Provide the [x, y] coordinate of the cell's center where the given text is located.  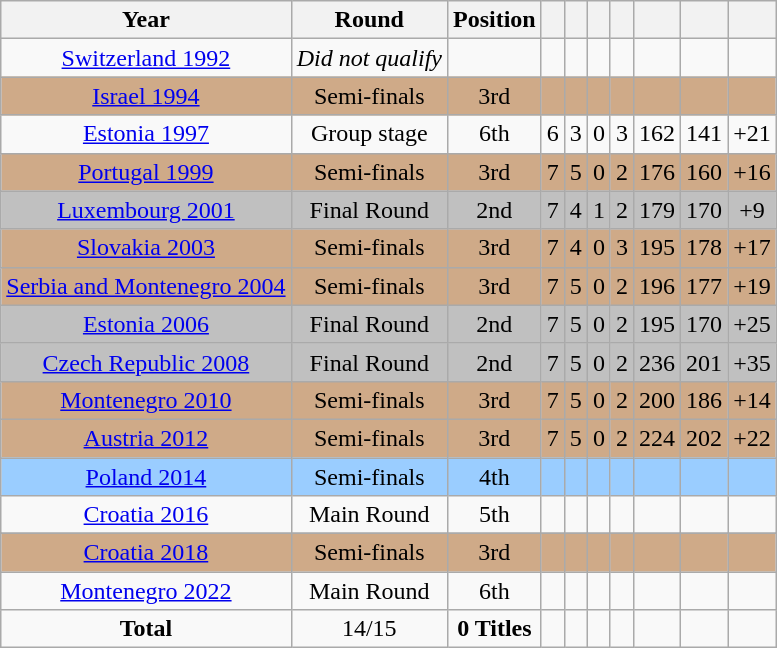
160 [704, 172]
Croatia 2018 [146, 553]
196 [656, 286]
Round [369, 20]
Poland 2014 [146, 477]
+16 [752, 172]
1 [598, 210]
Austria 2012 [146, 438]
6 [552, 134]
0 Titles [494, 629]
14/15 [369, 629]
Portugal 1999 [146, 172]
200 [656, 400]
224 [656, 438]
Did not qualify [369, 58]
Luxembourg 2001 [146, 210]
178 [704, 248]
Montenegro 2010 [146, 400]
Israel 1994 [146, 96]
Czech Republic 2008 [146, 362]
Serbia and Montenegro 2004 [146, 286]
186 [704, 400]
202 [704, 438]
Slovakia 2003 [146, 248]
Year [146, 20]
Montenegro 2022 [146, 591]
+35 [752, 362]
+22 [752, 438]
201 [704, 362]
179 [656, 210]
Croatia 2016 [146, 515]
162 [656, 134]
Switzerland 1992 [146, 58]
176 [656, 172]
4th [494, 477]
+19 [752, 286]
141 [704, 134]
+17 [752, 248]
+14 [752, 400]
Estonia 1997 [146, 134]
Total [146, 629]
5th [494, 515]
Position [494, 20]
177 [704, 286]
+25 [752, 324]
+21 [752, 134]
Group stage [369, 134]
Estonia 2006 [146, 324]
+9 [752, 210]
236 [656, 362]
